Scan for the cell matching the given text and deliver its (X, Y) coordinate at center. 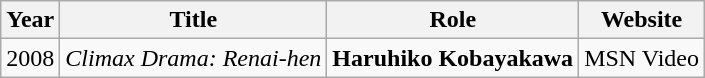
Role (453, 20)
2008 (30, 58)
Title (194, 20)
Climax Drama: Renai-hen (194, 58)
Haruhiko Kobayakawa (453, 58)
MSN Video (642, 58)
Year (30, 20)
Website (642, 20)
